Find where the given text appears and provide that cell's center as (X, Y) coordinate. 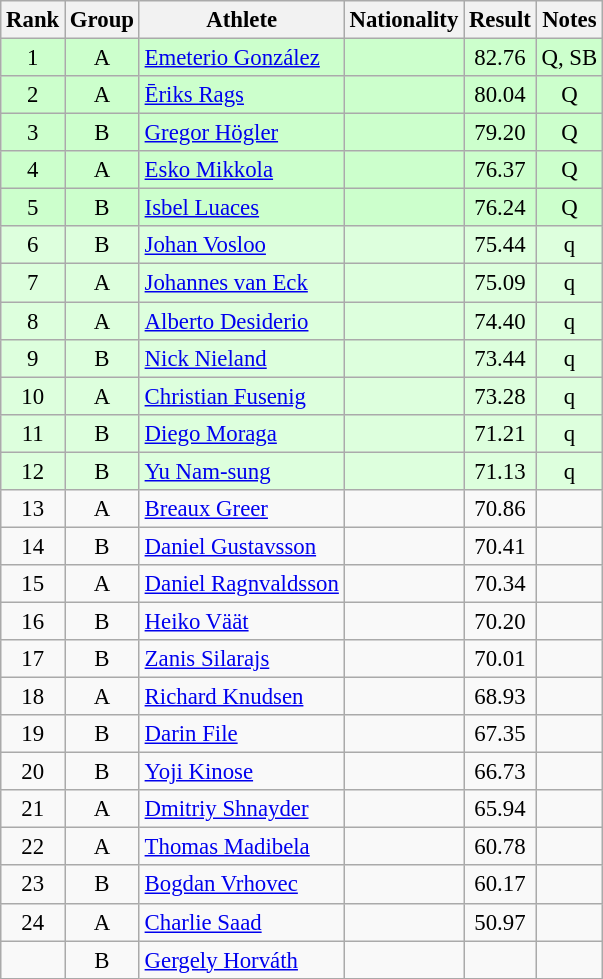
76.37 (500, 170)
17 (33, 659)
76.24 (500, 208)
67.35 (500, 734)
Daniel Gustavsson (242, 546)
Ēriks Rags (242, 95)
16 (33, 621)
Bogdan Vrhovec (242, 885)
Notes (569, 20)
3 (33, 133)
Darin File (242, 734)
Emeterio González (242, 58)
70.20 (500, 621)
15 (33, 584)
13 (33, 509)
Nationality (404, 20)
Result (500, 20)
79.20 (500, 133)
Athlete (242, 20)
20 (33, 772)
Esko Mikkola (242, 170)
Dmitriy Shnayder (242, 809)
8 (33, 321)
Yu Nam-sung (242, 471)
Heiko Väät (242, 621)
9 (33, 358)
4 (33, 170)
Charlie Saad (242, 922)
21 (33, 809)
Christian Fusenig (242, 396)
Thomas Madibela (242, 847)
70.41 (500, 546)
73.44 (500, 358)
Breaux Greer (242, 509)
Diego Moraga (242, 433)
80.04 (500, 95)
12 (33, 471)
Gergely Horváth (242, 960)
73.28 (500, 396)
7 (33, 283)
Nick Nieland (242, 358)
18 (33, 697)
5 (33, 208)
Isbel Luaces (242, 208)
23 (33, 885)
Daniel Ragnvaldsson (242, 584)
10 (33, 396)
71.13 (500, 471)
Johan Vosloo (242, 245)
1 (33, 58)
60.17 (500, 885)
50.97 (500, 922)
24 (33, 922)
Johannes van Eck (242, 283)
Richard Knudsen (242, 697)
19 (33, 734)
Alberto Desiderio (242, 321)
22 (33, 847)
70.86 (500, 509)
70.01 (500, 659)
11 (33, 433)
75.44 (500, 245)
75.09 (500, 283)
60.78 (500, 847)
68.93 (500, 697)
65.94 (500, 809)
82.76 (500, 58)
74.40 (500, 321)
Group (102, 20)
70.34 (500, 584)
66.73 (500, 772)
Rank (33, 20)
71.21 (500, 433)
Yoji Kinose (242, 772)
6 (33, 245)
14 (33, 546)
Q, SB (569, 58)
Zanis Silarajs (242, 659)
Gregor Högler (242, 133)
2 (33, 95)
